Search for the cell housing the specified text and yield its (x, y) center coordinate. 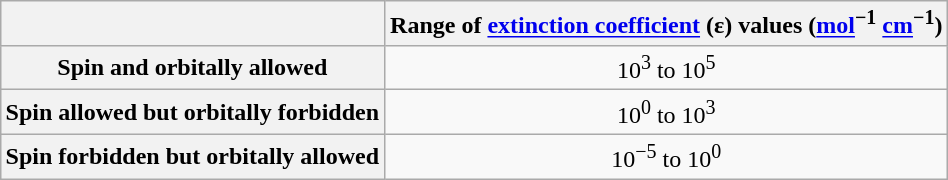
Range of extinction coefficient (ε) values (mol−1 cm−1) (666, 24)
103 to 105 (666, 68)
Spin allowed but orbitally forbidden (192, 112)
Spin forbidden but orbitally allowed (192, 156)
Spin and orbitally allowed (192, 68)
10−5 to 100 (666, 156)
100 to 103 (666, 112)
